Locate the cell with the specified text and output its (X, Y) center coordinate. 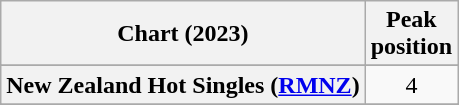
New Zealand Hot Singles (RMNZ) (183, 85)
Chart (2023) (183, 34)
Peakposition (411, 34)
4 (411, 85)
